Scan for the cell matching the given text and deliver its [x, y] coordinate at center. 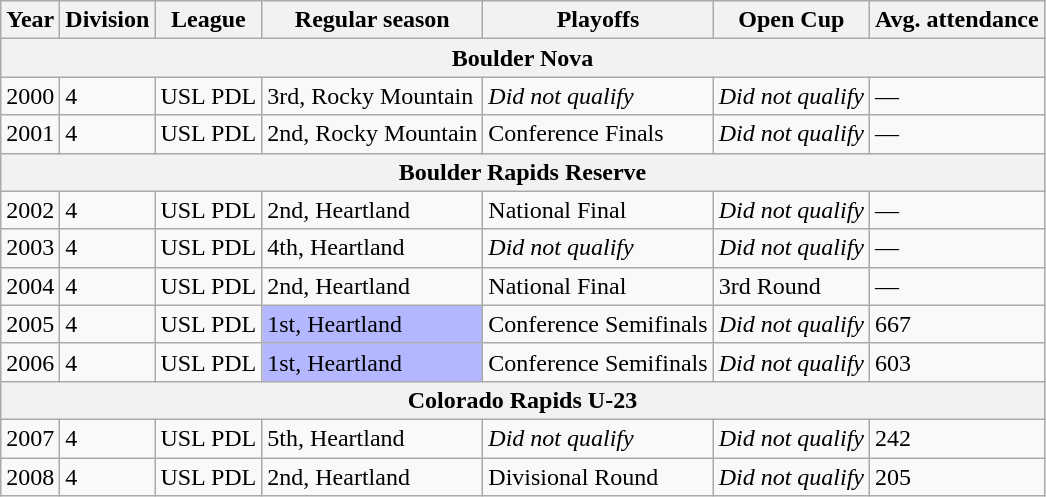
205 [958, 477]
2002 [30, 210]
2000 [30, 96]
3rd Round [791, 286]
Conference Finals [598, 134]
Regular season [372, 20]
2006 [30, 362]
4th, Heartland [372, 248]
Year [30, 20]
Division [108, 20]
5th, Heartland [372, 438]
Colorado Rapids U-23 [522, 400]
Avg. attendance [958, 20]
Playoffs [598, 20]
Boulder Nova [522, 58]
Boulder Rapids Reserve [522, 172]
667 [958, 324]
Open Cup [791, 20]
2003 [30, 248]
2004 [30, 286]
2008 [30, 477]
2001 [30, 134]
3rd, Rocky Mountain [372, 96]
2005 [30, 324]
2nd, Rocky Mountain [372, 134]
242 [958, 438]
2007 [30, 438]
603 [958, 362]
Divisional Round [598, 477]
League [208, 20]
